Return the [X, Y] coordinate for the center point of the cell that contains the specified text.  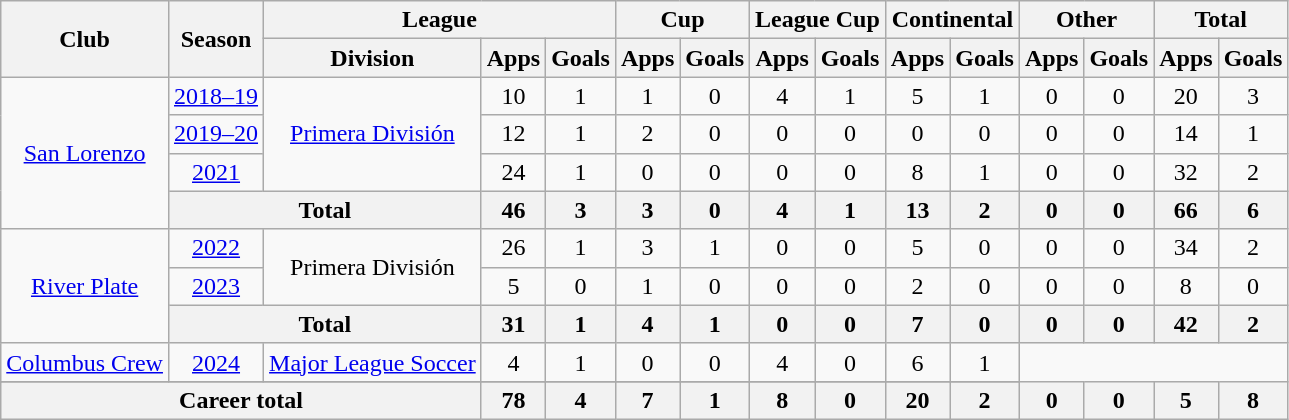
46 [513, 210]
River Plate [85, 286]
2019–20 [216, 134]
26 [513, 248]
24 [513, 172]
34 [1186, 248]
2024 [216, 362]
San Lorenzo [85, 153]
12 [513, 134]
Club [85, 39]
31 [513, 324]
Continental [952, 20]
42 [1186, 324]
League Cup [818, 20]
Season [216, 39]
Other [1086, 20]
14 [1186, 134]
Cup [682, 20]
13 [917, 210]
Columbus Crew [85, 362]
2018–19 [216, 96]
Major League Soccer [373, 362]
78 [513, 400]
32 [1186, 172]
10 [513, 96]
2021 [216, 172]
2023 [216, 286]
League [440, 20]
66 [1186, 210]
Division [373, 58]
Career total [241, 400]
2022 [216, 248]
